Identify which cell holds the provided text, then report its [X, Y] central coordinate. 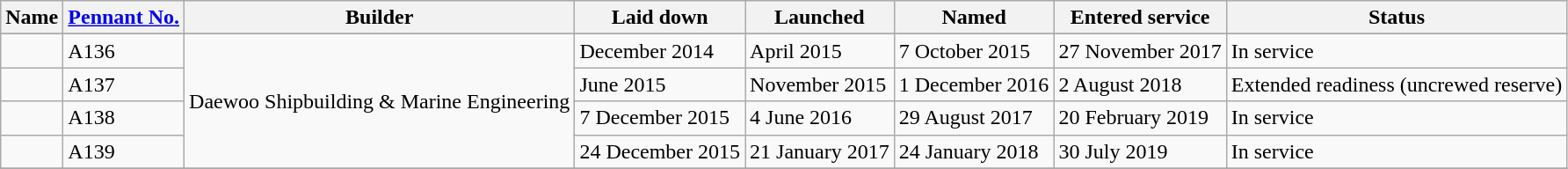
1 December 2016 [974, 84]
April 2015 [820, 51]
December 2014 [660, 51]
24 January 2018 [974, 151]
Launched [820, 18]
A139 [124, 151]
20 February 2019 [1140, 118]
Daewoo Shipbuilding & Marine Engineering [380, 101]
Builder [380, 18]
Named [974, 18]
27 November 2017 [1140, 51]
7 December 2015 [660, 118]
A136 [124, 51]
4 June 2016 [820, 118]
Status [1397, 18]
Pennant No. [124, 18]
2 August 2018 [1140, 84]
24 December 2015 [660, 151]
June 2015 [660, 84]
Entered service [1140, 18]
Name [32, 18]
21 January 2017 [820, 151]
Laid down [660, 18]
7 October 2015 [974, 51]
November 2015 [820, 84]
30 July 2019 [1140, 151]
Extended readiness (uncrewed reserve) [1397, 84]
29 August 2017 [974, 118]
A138 [124, 118]
A137 [124, 84]
